For the text-containing cell, return its midpoint in [x, y] coordinate format. 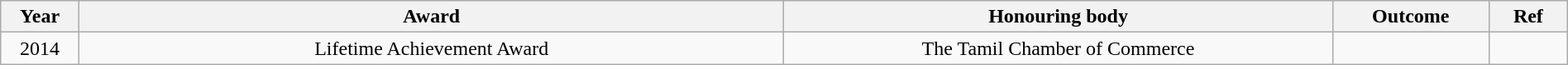
Lifetime Achievement Award [432, 48]
Year [40, 17]
Ref [1528, 17]
The Tamil Chamber of Commerce [1059, 48]
Outcome [1411, 17]
Honouring body [1059, 17]
2014 [40, 48]
Award [432, 17]
